For the text-containing cell, return its midpoint in (X, Y) coordinate format. 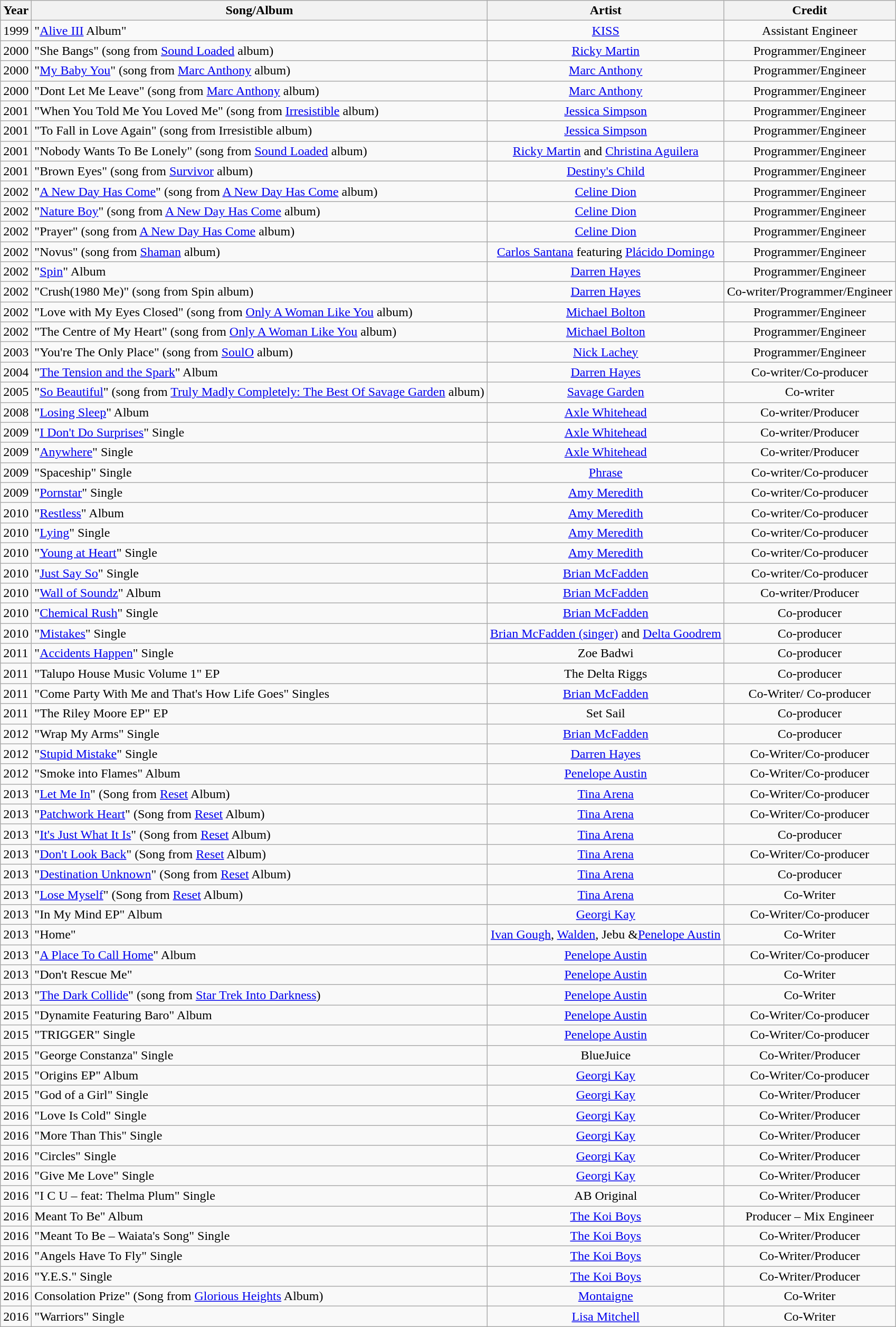
"Love Is Cold" Single (260, 1115)
"Pornstar" Single (260, 492)
Brian McFadden (singer) and Delta Goodrem (606, 633)
"God of a Girl" Single (260, 1095)
"More Than This" Single (260, 1135)
"Smoke into Flames" Album (260, 774)
"Crush(1980 Me)" (song from Spin album) (260, 292)
"Accidents Happen" Single (260, 653)
"It's Just What It Is" (Song from Reset Album) (260, 834)
"Home" (260, 935)
"Y.E.S." Single (260, 1276)
"Spin" Album (260, 272)
"Prayer" (song from A New Day Has Come album) (260, 231)
"Spaceship" Single (260, 472)
Co-writer (809, 392)
1999 (16, 31)
AB Original (606, 1196)
"Origins EP" Album (260, 1075)
"Destination Unknown" (Song from Reset Album) (260, 874)
"Losing Sleep" Album (260, 412)
"Chemical Rush" Single (260, 613)
"She Bangs" (song from Sound Loaded album) (260, 51)
Co-writer/Programmer/Engineer (809, 292)
Set Sail (606, 714)
Montaigne (606, 1296)
2004 (16, 372)
"To Fall in Love Again" (song from Irresistible album) (260, 131)
Ivan Gough, Walden, Jebu &Penelope Austin (606, 935)
2003 (16, 352)
"Don't Look Back" (Song from Reset Album) (260, 854)
Meant To Be" Album (260, 1216)
"When You Told Me You Loved Me" (song from Irresistible album) (260, 111)
"My Baby You" (song from Marc Anthony album) (260, 71)
"Stupid Mistake" Single (260, 754)
"The Riley Moore EP" EP (260, 714)
Artist (606, 11)
Savage Garden (606, 392)
"Wall of Soundz" Album (260, 593)
"The Tension and the Spark" Album (260, 372)
"The Dark Collide" (song from Star Trek Into Darkness) (260, 995)
"A Place To Call Home" Album (260, 955)
"In My Mind EP" Album (260, 915)
"TRIGGER" Single (260, 1035)
"Brown Eyes" (song from Survivor album) (260, 171)
"Young at Heart" Single (260, 553)
Assistant Engineer (809, 31)
Lisa Mitchell (606, 1316)
"Meant To Be – Waiata's Song" Single (260, 1236)
"George Constanza" Single (260, 1055)
"Alive III Album" (260, 31)
Consolation Prize" (Song from Glorious Heights Album) (260, 1296)
KISS (606, 31)
Song/Album (260, 11)
"So Beautiful" (song from Truly Madly Completely: The Best Of Savage Garden album) (260, 392)
Zoe Badwi (606, 653)
"Give Me Love" Single (260, 1176)
"Nobody Wants To Be Lonely" (song from Sound Loaded album) (260, 151)
Destiny's Child (606, 171)
"The Centre of My Heart" (song from Only A Woman Like You album) (260, 332)
"Dont Let Me Leave" (song from Marc Anthony album) (260, 91)
"I C U – feat: Thelma Plum" Single (260, 1196)
"Circles" Single (260, 1155)
"Wrap My Arms" Single (260, 734)
Ricky Martin (606, 51)
Credit (809, 11)
"Angels Have To Fly" Single (260, 1256)
"A New Day Has Come" (song from A New Day Has Come album) (260, 191)
"Novus" (song from Shaman album) (260, 252)
"Come Party With Me and That's How Life Goes" Singles (260, 694)
Year (16, 11)
The Delta Riggs (606, 674)
BlueJuice (606, 1055)
"Nature Boy" (song from A New Day Has Come album) (260, 211)
"Patchwork Heart" (Song from Reset Album) (260, 814)
Producer – Mix Engineer (809, 1216)
"I Don't Do Surprises" Single (260, 432)
Co-Writer/ Co-producer (809, 694)
"Warriors" Single (260, 1316)
Nick Lachey (606, 352)
"Love with My Eyes Closed" (song from Only A Woman Like You album) (260, 312)
Ricky Martin and Christina Aguilera (606, 151)
"Just Say So" Single (260, 573)
"Anywhere" Single (260, 452)
2005 (16, 392)
2008 (16, 412)
"Restless" Album (260, 513)
"Mistakes" Single (260, 633)
"Don't Rescue Me" (260, 975)
Carlos Santana featuring Plácido Domingo (606, 252)
"Dynamite Featuring Baro" Album (260, 1015)
"Let Me In" (Song from Reset Album) (260, 794)
Phrase (606, 472)
"Lose Myself" (Song from Reset Album) (260, 895)
"Lying" Single (260, 533)
"Talupo House Music Volume 1" EP (260, 674)
"You're The Only Place" (song from SoulO album) (260, 352)
